Locate the cell with the specified text and output its [x, y] center coordinate. 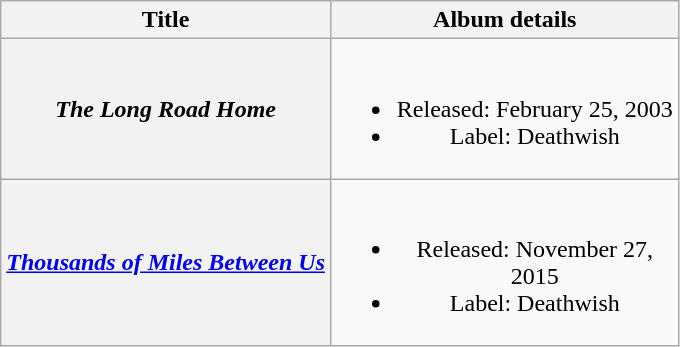
Released: November 27, 2015Label: Deathwish [506, 262]
Album details [506, 20]
The Long Road Home [166, 109]
Title [166, 20]
Thousands of Miles Between Us [166, 262]
Released: February 25, 2003Label: Deathwish [506, 109]
